Extract the [X, Y] coordinate from the center of the cell holding the provided text.  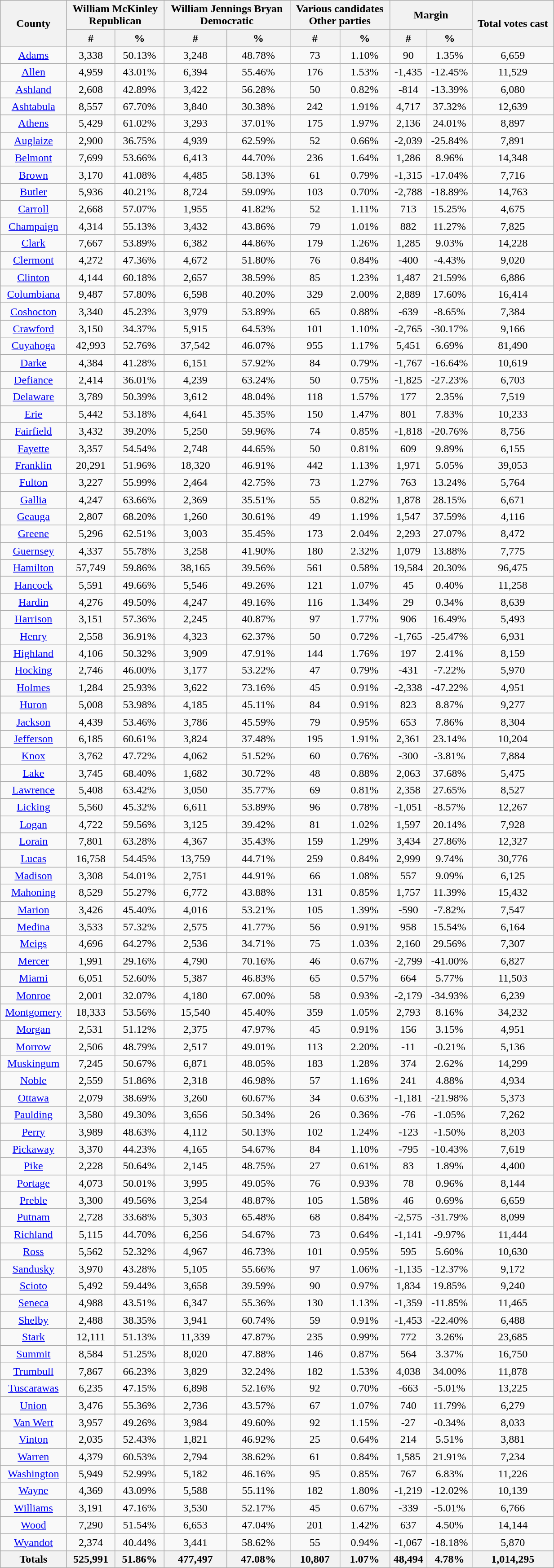
35.51% [258, 500]
62.37% [258, 636]
Richland [33, 1234]
4,988 [91, 1303]
763 [408, 482]
53.98% [139, 705]
2.41% [449, 653]
3,979 [195, 312]
Carroll [33, 209]
Geauga [33, 517]
57.36% [139, 619]
Warren [33, 1457]
43.01% [139, 72]
44.23% [139, 1149]
43.88% [258, 893]
Montgomery [33, 1012]
477,497 [195, 1559]
-21.98% [449, 1098]
60 [315, 756]
15,540 [195, 1012]
47 [315, 670]
5,182 [195, 1474]
William Jennings BryanDemocratic [227, 15]
7,547 [513, 910]
42.75% [258, 482]
49.05% [258, 1183]
29 [408, 602]
49.01% [258, 1047]
Stark [33, 1337]
21.59% [449, 277]
52.17% [258, 1508]
7,891 [513, 141]
2,293 [408, 534]
4,276 [91, 602]
1.35% [449, 55]
Holmes [33, 687]
68 [315, 1217]
3,957 [91, 1423]
3.26% [449, 1337]
-34.93% [449, 995]
Medina [33, 927]
0.57% [365, 978]
197 [408, 653]
74 [315, 431]
96 [315, 807]
0.76% [365, 756]
Crawford [33, 329]
2,079 [91, 1098]
2,414 [91, 380]
53.22% [258, 670]
6,185 [91, 739]
47.08% [258, 1559]
4,934 [513, 1081]
10,807 [315, 1559]
30.38% [258, 106]
13.88% [449, 551]
36.75% [139, 141]
45.11% [258, 705]
51.52% [258, 756]
1.17% [365, 346]
Pickaway [33, 1149]
664 [408, 978]
-795 [408, 1149]
5,915 [195, 329]
2,136 [408, 123]
Harrison [33, 619]
4,116 [513, 517]
48.79% [139, 1047]
37.32% [449, 106]
Ross [33, 1251]
159 [315, 841]
5,492 [91, 1286]
3,338 [91, 55]
10,139 [513, 1491]
10,204 [513, 739]
20.30% [449, 568]
Portage [33, 1183]
Tuscarawas [33, 1388]
1,286 [408, 158]
52.32% [139, 1251]
2,889 [408, 295]
52.16% [258, 1388]
5,546 [195, 585]
59.86% [139, 568]
Clinton [33, 277]
49.30% [139, 1115]
27.65% [449, 790]
Muskingum [33, 1064]
-1,435 [408, 72]
8,304 [513, 722]
24.01% [449, 123]
Hocking [33, 670]
-1,181 [408, 1098]
3,530 [195, 1508]
2,145 [195, 1166]
1.28% [365, 1064]
67.00% [258, 995]
2,900 [91, 141]
19,584 [408, 568]
1.11% [365, 209]
-2,765 [408, 329]
-7.22% [449, 670]
3,300 [91, 1200]
37.68% [449, 773]
2,794 [195, 1457]
7,867 [91, 1371]
95 [315, 1474]
2.32% [365, 551]
6,598 [195, 295]
1.16% [365, 1081]
48 [315, 773]
4,790 [195, 961]
5,105 [195, 1268]
5,870 [513, 1542]
56 [315, 927]
Monroe [33, 995]
54.54% [139, 448]
2,531 [91, 1029]
9,487 [91, 295]
-22.40% [449, 1320]
Champaign [33, 226]
Fulton [33, 482]
85 [315, 277]
55.78% [139, 551]
5,562 [91, 1251]
214 [408, 1440]
-590 [408, 910]
1,285 [408, 243]
49 [315, 517]
Vinton [33, 1440]
11,339 [195, 1337]
14,299 [513, 1064]
41.28% [139, 363]
6,080 [513, 89]
6,125 [513, 876]
3,984 [195, 1423]
4,239 [195, 380]
47.72% [139, 756]
-13.39% [449, 89]
-1,051 [408, 807]
637 [408, 1525]
Fairfield [33, 431]
Morrow [33, 1047]
5,591 [91, 585]
Wyandot [33, 1542]
Ashtabula [33, 106]
53.46% [139, 722]
557 [408, 876]
60.74% [258, 1320]
4,939 [195, 141]
19.85% [449, 1286]
52.43% [139, 1440]
59.09% [258, 192]
3.37% [449, 1354]
11.27% [449, 226]
59.56% [139, 824]
3,227 [91, 482]
Jackson [33, 722]
43.57% [258, 1405]
2,375 [195, 1029]
68.40% [139, 773]
Coshocton [33, 312]
75 [315, 944]
329 [315, 295]
5,442 [91, 414]
48,494 [408, 1559]
2,035 [91, 1440]
6,164 [513, 927]
16,758 [91, 859]
118 [315, 397]
3,786 [195, 722]
42.89% [139, 89]
3,658 [195, 1286]
57.92% [258, 363]
59.44% [139, 1286]
Seneca [33, 1303]
767 [408, 1474]
2,746 [91, 670]
-2,799 [408, 961]
7,699 [91, 158]
8,099 [513, 1217]
5,764 [513, 482]
3,909 [195, 653]
10,630 [513, 1251]
561 [315, 568]
16,414 [513, 295]
36.91% [139, 636]
47.88% [258, 1354]
Wood [33, 1525]
4,672 [195, 260]
8,472 [513, 534]
0.94% [365, 1542]
38.69% [139, 1098]
Clark [33, 243]
6.83% [449, 1474]
Athens [33, 123]
44.91% [258, 876]
51.12% [139, 1029]
Meigs [33, 944]
359 [315, 1012]
564 [408, 1354]
3,125 [195, 824]
3,881 [513, 1440]
-20.76% [449, 431]
3,258 [195, 551]
653 [408, 722]
7,245 [91, 1064]
58.62% [258, 1542]
Washington [33, 1474]
3,829 [195, 1371]
55.13% [139, 226]
3,840 [195, 106]
2,536 [195, 944]
4,185 [195, 705]
55.11% [258, 1491]
8,033 [513, 1423]
4,675 [513, 209]
Margin [431, 15]
Huron [33, 705]
4,959 [91, 72]
55.99% [139, 482]
96,475 [513, 568]
6,886 [513, 277]
-1.05% [449, 1115]
Logan [33, 824]
8,584 [91, 1354]
173 [315, 534]
47.97% [258, 1029]
49.16% [258, 602]
83 [408, 1166]
57 [315, 1081]
50.64% [139, 1166]
0.40% [449, 585]
-2,179 [408, 995]
6,051 [91, 978]
13.24% [449, 482]
28.15% [449, 500]
Madison [33, 876]
-1,141 [408, 1234]
43.86% [258, 226]
7,716 [513, 175]
8,756 [513, 431]
2,358 [408, 790]
Scioto [33, 1286]
-11.85% [449, 1303]
3,248 [195, 55]
1.27% [365, 482]
3,254 [195, 1200]
81 [315, 824]
5,588 [195, 1491]
740 [408, 1405]
-1,765 [408, 636]
23.14% [449, 739]
2.35% [449, 397]
50.32% [139, 653]
-47.22% [449, 687]
6,653 [195, 1525]
12,111 [91, 1337]
11.79% [449, 1405]
-1,359 [408, 1303]
4,314 [91, 226]
53.66% [139, 158]
18,333 [91, 1012]
1,971 [408, 465]
3,150 [91, 329]
Butler [33, 192]
Belmont [33, 158]
6,898 [195, 1388]
3,612 [195, 397]
45.32% [139, 807]
64.27% [139, 944]
3,441 [195, 1542]
3,170 [91, 175]
7,825 [513, 226]
5,475 [513, 773]
4,439 [91, 722]
-25.47% [449, 636]
3,656 [195, 1115]
241 [408, 1081]
30.61% [258, 517]
1.15% [365, 1423]
1.64% [365, 158]
51.13% [139, 1337]
Defiance [33, 380]
4.50% [449, 1525]
36.01% [139, 380]
8,203 [513, 1132]
2.62% [449, 1064]
4,967 [195, 1251]
-2,039 [408, 141]
46.92% [258, 1440]
9,172 [513, 1268]
6,488 [513, 1320]
39.20% [139, 431]
25.93% [139, 687]
1,955 [195, 209]
5,451 [408, 346]
2,793 [408, 1012]
45.23% [139, 312]
713 [408, 209]
Greene [33, 534]
6,611 [195, 807]
5.77% [449, 978]
5,303 [195, 1217]
Lake [33, 773]
Highland [33, 653]
1,487 [408, 277]
5,493 [513, 619]
9.89% [449, 448]
121 [315, 585]
146 [315, 1354]
78 [408, 1183]
6,703 [513, 380]
Clermont [33, 260]
1.23% [365, 277]
1.89% [449, 1166]
Wayne [33, 1491]
5,970 [513, 670]
1.34% [365, 602]
7,775 [513, 551]
3,370 [91, 1149]
55.46% [258, 72]
1.77% [365, 619]
27.07% [449, 534]
116 [315, 602]
8,724 [195, 192]
-2,338 [408, 687]
4,337 [91, 551]
0.97% [365, 1286]
156 [408, 1029]
1,757 [408, 893]
57.80% [139, 295]
2,318 [195, 1081]
4,400 [513, 1166]
5,008 [91, 705]
2,807 [91, 517]
Fayette [33, 448]
7,290 [91, 1525]
18,320 [195, 465]
13,225 [513, 1388]
7.86% [449, 722]
-300 [408, 756]
15,432 [513, 893]
63.28% [139, 841]
3,580 [91, 1115]
16,750 [513, 1354]
4,272 [91, 260]
6,256 [195, 1234]
53.18% [139, 414]
0.34% [449, 602]
0.99% [365, 1337]
5,373 [513, 1098]
8,897 [513, 123]
6,772 [195, 893]
131 [315, 893]
2,608 [91, 89]
8,557 [91, 106]
1.80% [365, 1491]
43.51% [139, 1303]
10,233 [513, 414]
1,878 [408, 500]
Guernsey [33, 551]
2.00% [365, 295]
595 [408, 1251]
3,293 [195, 123]
Knox [33, 756]
0.72% [365, 636]
4,379 [91, 1457]
1,547 [408, 517]
130 [315, 1303]
Van Wert [33, 1423]
34.37% [139, 329]
60.18% [139, 277]
5,429 [91, 123]
7,234 [513, 1457]
0.66% [365, 141]
150 [315, 414]
4,696 [91, 944]
39.59% [258, 1286]
1.57% [365, 397]
442 [315, 465]
Preble [33, 1200]
1.02% [365, 824]
17.60% [449, 295]
57,749 [91, 568]
-3.81% [449, 756]
37,542 [195, 346]
6,239 [513, 995]
3,308 [91, 876]
-12.37% [449, 1268]
1.06% [365, 1268]
6,382 [195, 243]
11,529 [513, 72]
3,260 [195, 1098]
40.21% [139, 192]
3,340 [91, 312]
1.29% [365, 841]
47.87% [258, 1337]
Lucas [33, 859]
3,357 [91, 448]
11,465 [513, 1303]
57.32% [139, 927]
2,063 [408, 773]
179 [315, 243]
8.87% [449, 705]
9.74% [449, 859]
-0.34% [449, 1423]
5,115 [91, 1234]
11,503 [513, 978]
Various candidatesOther parties [340, 15]
59 [315, 1320]
-16.64% [449, 363]
2,657 [195, 277]
5,296 [91, 534]
-18.18% [449, 1542]
1.01% [365, 226]
5,387 [195, 978]
8,020 [195, 1354]
4,073 [91, 1183]
7,801 [91, 841]
4,384 [91, 363]
1,079 [408, 551]
49.56% [139, 1200]
2,369 [195, 500]
35.77% [258, 790]
Perry [33, 1132]
60.67% [258, 1098]
2,374 [91, 1542]
1,597 [408, 824]
4.88% [449, 1081]
3.15% [449, 1029]
Jefferson [33, 739]
46.16% [258, 1474]
2.04% [365, 534]
32.24% [258, 1371]
Brown [33, 175]
Totals [33, 1559]
Lorain [33, 841]
23,685 [513, 1337]
4,367 [195, 841]
1.08% [365, 876]
63.66% [139, 500]
48.05% [258, 1064]
-41.00% [449, 961]
56.28% [258, 89]
35.45% [258, 534]
955 [315, 346]
5.51% [449, 1440]
50.67% [139, 1064]
2,575 [195, 927]
53.56% [139, 1012]
1,284 [91, 687]
-639 [408, 312]
236 [315, 158]
-27 [408, 1423]
61.02% [139, 123]
14,763 [513, 192]
Sandusky [33, 1268]
Williams [33, 1508]
3,989 [91, 1132]
2,001 [91, 995]
William McKinleyRepublican [115, 15]
177 [408, 397]
1,682 [195, 773]
1,821 [195, 1440]
73.16% [258, 687]
2,748 [195, 448]
46.73% [258, 1251]
3,476 [91, 1405]
201 [315, 1525]
Hancock [33, 585]
27 [315, 1166]
68.20% [139, 517]
3,426 [91, 910]
47.36% [139, 260]
183 [315, 1064]
102 [315, 1132]
175 [315, 123]
2,999 [408, 859]
-1,818 [408, 431]
Ashland [33, 89]
4,641 [195, 414]
6.69% [449, 346]
54.01% [139, 876]
6,235 [91, 1388]
1,014,295 [513, 1559]
29.16% [139, 961]
7,619 [513, 1149]
1.26% [365, 243]
-1,135 [408, 1268]
9.03% [449, 243]
38.35% [139, 1320]
25 [315, 1440]
45.35% [258, 414]
42,993 [91, 346]
4.78% [449, 1559]
5,560 [91, 807]
51.54% [139, 1525]
3,191 [91, 1508]
2,361 [408, 739]
2,558 [91, 636]
6,151 [195, 363]
-18.89% [449, 192]
57.07% [139, 209]
8,639 [513, 602]
58.13% [258, 175]
8,144 [513, 1183]
0.61% [365, 1166]
8,159 [513, 653]
46.07% [258, 346]
40.44% [139, 1542]
-1,067 [408, 1542]
4,717 [408, 106]
2,668 [91, 209]
1.76% [365, 653]
41.08% [139, 175]
8.96% [449, 158]
64.53% [258, 329]
48.87% [258, 1200]
58 [315, 995]
180 [315, 551]
County [33, 23]
242 [315, 106]
7,519 [513, 397]
7,384 [513, 312]
1.03% [365, 944]
-11 [408, 1047]
3,995 [195, 1183]
Marion [33, 910]
48.63% [139, 1132]
Licking [33, 807]
41.77% [258, 927]
Total votes cast [513, 23]
0.63% [365, 1098]
59.96% [258, 431]
4,106 [91, 653]
176 [315, 72]
5,936 [91, 192]
-663 [408, 1388]
1.24% [365, 1132]
6,871 [195, 1064]
9,166 [513, 329]
35.43% [258, 841]
67 [315, 1405]
235 [315, 1337]
7,262 [513, 1115]
81,490 [513, 346]
2,160 [408, 944]
6,766 [513, 1508]
6,394 [195, 72]
4,112 [195, 1132]
1.42% [365, 1525]
4,180 [195, 995]
15.54% [449, 927]
9,240 [513, 1286]
15.25% [449, 209]
4,485 [195, 175]
-4.43% [449, 260]
374 [408, 1064]
49.50% [139, 602]
1,991 [91, 961]
14,228 [513, 243]
48.75% [258, 1166]
-0.21% [449, 1047]
Lawrence [33, 790]
-431 [408, 670]
113 [315, 1047]
7,884 [513, 756]
65.48% [258, 1217]
5,408 [91, 790]
3,622 [195, 687]
37.59% [449, 517]
5.05% [449, 465]
4,016 [195, 910]
5.60% [449, 1251]
46.98% [258, 1081]
Shelby [33, 1320]
50.34% [258, 1115]
1,834 [408, 1286]
-400 [408, 260]
5,250 [195, 431]
34 [315, 1098]
16.49% [449, 619]
2,464 [195, 482]
30.72% [258, 773]
Henry [33, 636]
Franklin [33, 465]
47.04% [258, 1525]
26 [315, 1115]
525,991 [91, 1559]
-76 [408, 1115]
33.68% [139, 1217]
6,413 [195, 158]
2,506 [91, 1047]
34,232 [513, 1012]
3,762 [91, 756]
11,226 [513, 1474]
44.86% [258, 243]
Paulding [33, 1115]
4,165 [195, 1149]
Hardin [33, 602]
6,279 [513, 1405]
772 [408, 1337]
41.82% [258, 209]
-1,767 [408, 363]
1.58% [365, 1200]
37.01% [258, 123]
609 [408, 448]
-9.97% [449, 1234]
63.24% [258, 380]
46.91% [258, 465]
2,517 [195, 1047]
2.20% [365, 1047]
-1,219 [408, 1491]
Mercer [33, 961]
62.51% [139, 534]
103 [315, 192]
882 [408, 226]
51.80% [258, 260]
Morgan [33, 1029]
Union [33, 1405]
20.14% [449, 824]
3,151 [91, 619]
9,020 [513, 260]
5,949 [91, 1474]
0.36% [365, 1115]
Adams [33, 55]
Ottawa [33, 1098]
2,736 [195, 1405]
55.27% [139, 893]
Pike [33, 1166]
958 [408, 927]
39.42% [258, 824]
51.96% [139, 465]
48.04% [258, 397]
1,585 [408, 1457]
6,347 [195, 1303]
0.75% [365, 380]
39.56% [258, 568]
Cuyahoga [33, 346]
Columbiana [33, 295]
6,671 [513, 500]
52.60% [139, 978]
Erie [33, 414]
44.65% [258, 448]
1.97% [365, 123]
6,827 [513, 961]
60.53% [139, 1457]
-17.04% [449, 175]
-814 [408, 89]
3,003 [195, 534]
0.69% [449, 1200]
3,745 [91, 773]
8,527 [513, 790]
11,258 [513, 585]
823 [408, 705]
0.87% [365, 1354]
67.70% [139, 106]
14,144 [513, 1525]
11,444 [513, 1234]
52.76% [139, 346]
-10.43% [449, 1149]
50.39% [139, 397]
195 [315, 739]
9,277 [513, 705]
11,878 [513, 1371]
51.25% [139, 1354]
-7.82% [449, 910]
5,136 [513, 1047]
801 [408, 414]
3,789 [91, 397]
3,970 [91, 1268]
-339 [408, 1508]
60.61% [139, 739]
9.09% [449, 876]
Summit [33, 1354]
4,722 [91, 824]
7,307 [513, 944]
30,776 [513, 859]
55.66% [258, 1268]
63.42% [139, 790]
4,062 [195, 756]
1.05% [365, 1012]
-2,575 [408, 1217]
45.59% [258, 722]
Putnam [33, 1217]
1.39% [365, 910]
Mahoning [33, 893]
0.96% [449, 1183]
44.71% [258, 859]
50.01% [139, 1183]
3,434 [408, 841]
43.09% [139, 1491]
38.59% [258, 277]
66 [315, 876]
8.16% [449, 1012]
-25.84% [449, 141]
3,177 [195, 670]
52.99% [139, 1474]
43.28% [139, 1268]
Trumbull [33, 1371]
53.21% [258, 910]
6,931 [513, 636]
2,559 [91, 1081]
Delaware [33, 397]
46.00% [139, 670]
47.16% [139, 1508]
38,165 [195, 568]
Auglaize [33, 141]
-12.02% [449, 1491]
12,639 [513, 106]
27.86% [449, 841]
7.83% [449, 414]
47.15% [139, 1388]
46.83% [258, 978]
6,155 [513, 448]
-12.45% [449, 72]
69 [315, 790]
Gallia [33, 500]
7,667 [91, 243]
4,144 [91, 277]
47.91% [258, 653]
Allen [33, 72]
-2,788 [408, 192]
Miami [33, 978]
8,529 [91, 893]
49.66% [139, 585]
2,728 [91, 1217]
49.60% [258, 1423]
70.16% [258, 961]
12,267 [513, 807]
34.71% [258, 944]
4,038 [408, 1371]
0.78% [365, 807]
32.07% [139, 995]
48.78% [258, 55]
3,941 [195, 1320]
7,928 [513, 824]
Noble [33, 1081]
34.00% [449, 1371]
-27.23% [449, 380]
21.91% [449, 1457]
11.39% [449, 893]
144 [315, 653]
-31.79% [449, 1217]
-1.50% [449, 1132]
13,759 [195, 859]
54.45% [139, 859]
906 [408, 619]
40.87% [258, 619]
3,533 [91, 927]
4,323 [195, 636]
-8.65% [449, 312]
2,488 [91, 1320]
Hamilton [33, 568]
29.56% [449, 944]
14,348 [513, 158]
1,260 [195, 517]
2,245 [195, 619]
-1,453 [408, 1320]
41.90% [258, 551]
3,824 [195, 739]
0.58% [365, 568]
-1,315 [408, 175]
-8.57% [449, 807]
20,291 [91, 465]
10,619 [513, 363]
-30.17% [449, 329]
1.19% [365, 517]
-1,825 [408, 380]
Darke [33, 363]
12,327 [513, 841]
1.47% [365, 414]
4,369 [91, 1491]
2,228 [91, 1166]
3,422 [195, 89]
259 [315, 859]
37.48% [258, 739]
39,053 [513, 465]
38.62% [258, 1457]
40.20% [258, 295]
62.59% [258, 141]
2,751 [195, 876]
66.23% [139, 1371]
-123 [408, 1132]
3,050 [195, 790]
